Detect which cell encompasses the target text, then output its (x, y) center coordinate. 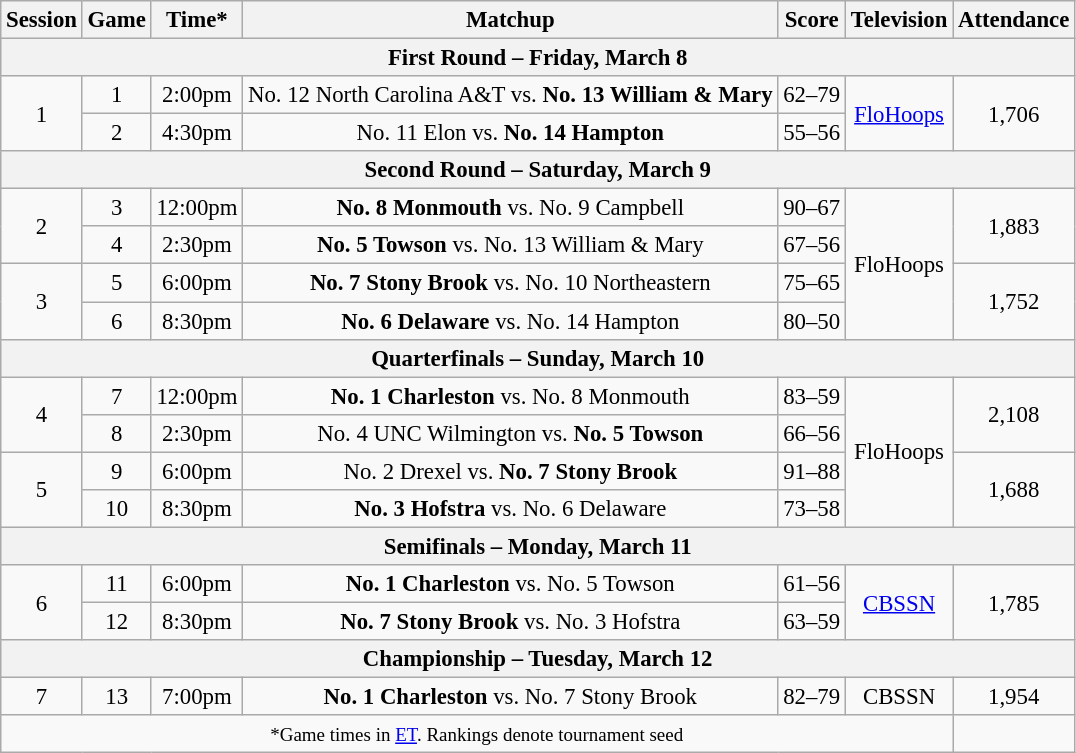
Semifinals – Monday, March 11 (538, 546)
No. 1 Charleston vs. No. 8 Monmouth (510, 396)
55–56 (812, 133)
No. 1 Charleston vs. No. 7 Stony Brook (510, 697)
2:00pm (197, 95)
No. 7 Stony Brook vs. No. 10 Northeastern (510, 283)
1,883 (1014, 226)
7:00pm (197, 697)
75–65 (812, 283)
8 (116, 433)
82–79 (812, 697)
4:30pm (197, 133)
Time* (197, 20)
13 (116, 697)
Session (42, 20)
Attendance (1014, 20)
No. 5 Towson vs. No. 13 William & Mary (510, 245)
Championship – Tuesday, March 12 (538, 659)
10 (116, 509)
Score (812, 20)
No. 1 Charleston vs. No. 5 Towson (510, 584)
9 (116, 471)
1,785 (1014, 602)
1,752 (1014, 302)
No. 3 Hofstra vs. No. 6 Delaware (510, 509)
No. 11 Elon vs. No. 14 Hampton (510, 133)
Matchup (510, 20)
No. 8 Monmouth vs. No. 9 Campbell (510, 208)
80–50 (812, 321)
61–56 (812, 584)
*Game times in ET. Rankings denote tournament seed (477, 734)
Game (116, 20)
2,108 (1014, 414)
90–67 (812, 208)
67–56 (812, 245)
No. 6 Delaware vs. No. 14 Hampton (510, 321)
1,688 (1014, 490)
No. 2 Drexel vs. No. 7 Stony Brook (510, 471)
66–56 (812, 433)
No. 12 North Carolina A&T vs. No. 13 William & Mary (510, 95)
Second Round – Saturday, March 9 (538, 170)
12 (116, 621)
63–59 (812, 621)
No. 4 UNC Wilmington vs. No. 5 Towson (510, 433)
91–88 (812, 471)
83–59 (812, 396)
No. 7 Stony Brook vs. No. 3 Hofstra (510, 621)
First Round – Friday, March 8 (538, 58)
1,706 (1014, 114)
11 (116, 584)
73–58 (812, 509)
Television (898, 20)
Quarterfinals – Sunday, March 10 (538, 358)
62–79 (812, 95)
1,954 (1014, 697)
